Return the [x, y] coordinate for the center point of the cell that contains the specified text.  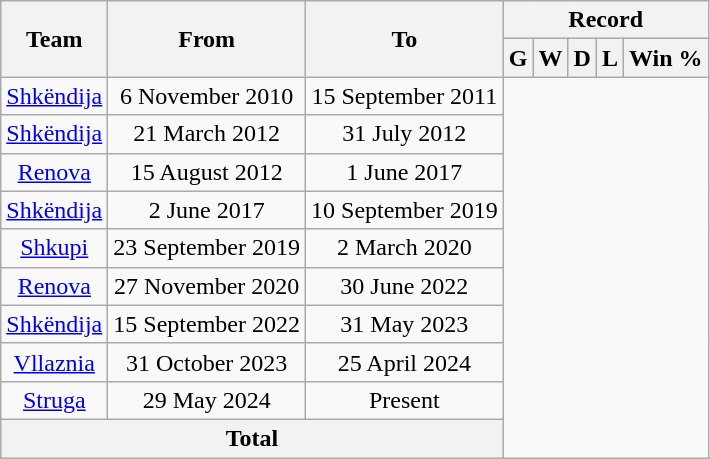
15 August 2012 [207, 172]
31 July 2012 [405, 134]
31 October 2023 [207, 362]
21 March 2012 [207, 134]
30 June 2022 [405, 286]
Win % [666, 58]
6 November 2010 [207, 96]
Shkupi [54, 248]
15 September 2022 [207, 324]
Struga [54, 400]
2 March 2020 [405, 248]
29 May 2024 [207, 400]
23 September 2019 [207, 248]
10 September 2019 [405, 210]
D [582, 58]
Vllaznia [54, 362]
W [550, 58]
Total [252, 438]
From [207, 39]
Present [405, 400]
G [518, 58]
L [610, 58]
To [405, 39]
27 November 2020 [207, 286]
Record [606, 20]
15 September 2011 [405, 96]
1 June 2017 [405, 172]
Team [54, 39]
25 April 2024 [405, 362]
2 June 2017 [207, 210]
31 May 2023 [405, 324]
